Find where the given text appears and provide that cell's center as (X, Y) coordinate. 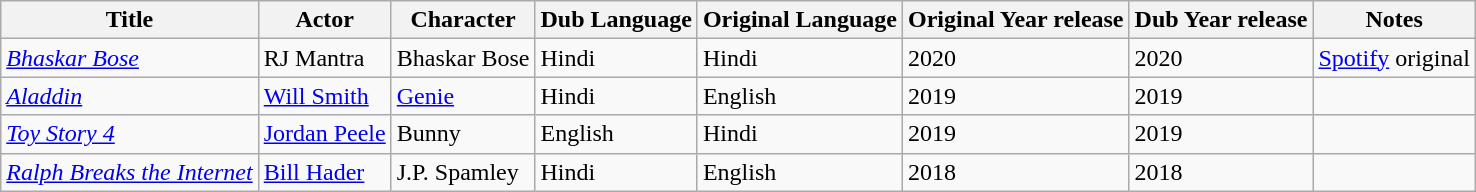
Original Year release (1016, 20)
Genie (463, 96)
Notes (1394, 20)
Title (130, 20)
Aladdin (130, 96)
Original Language (800, 20)
Bunny (463, 134)
Dub Year release (1221, 20)
Spotify original (1394, 58)
Will Smith (324, 96)
Actor (324, 20)
Bill Hader (324, 172)
Jordan Peele (324, 134)
Character (463, 20)
RJ Mantra (324, 58)
J.P. Spamley (463, 172)
Ralph Breaks the Internet (130, 172)
Dub Language (616, 20)
Toy Story 4 (130, 134)
